Pinpoint the cell where the given text exists, returning its (X, Y) midpoint coordinate. 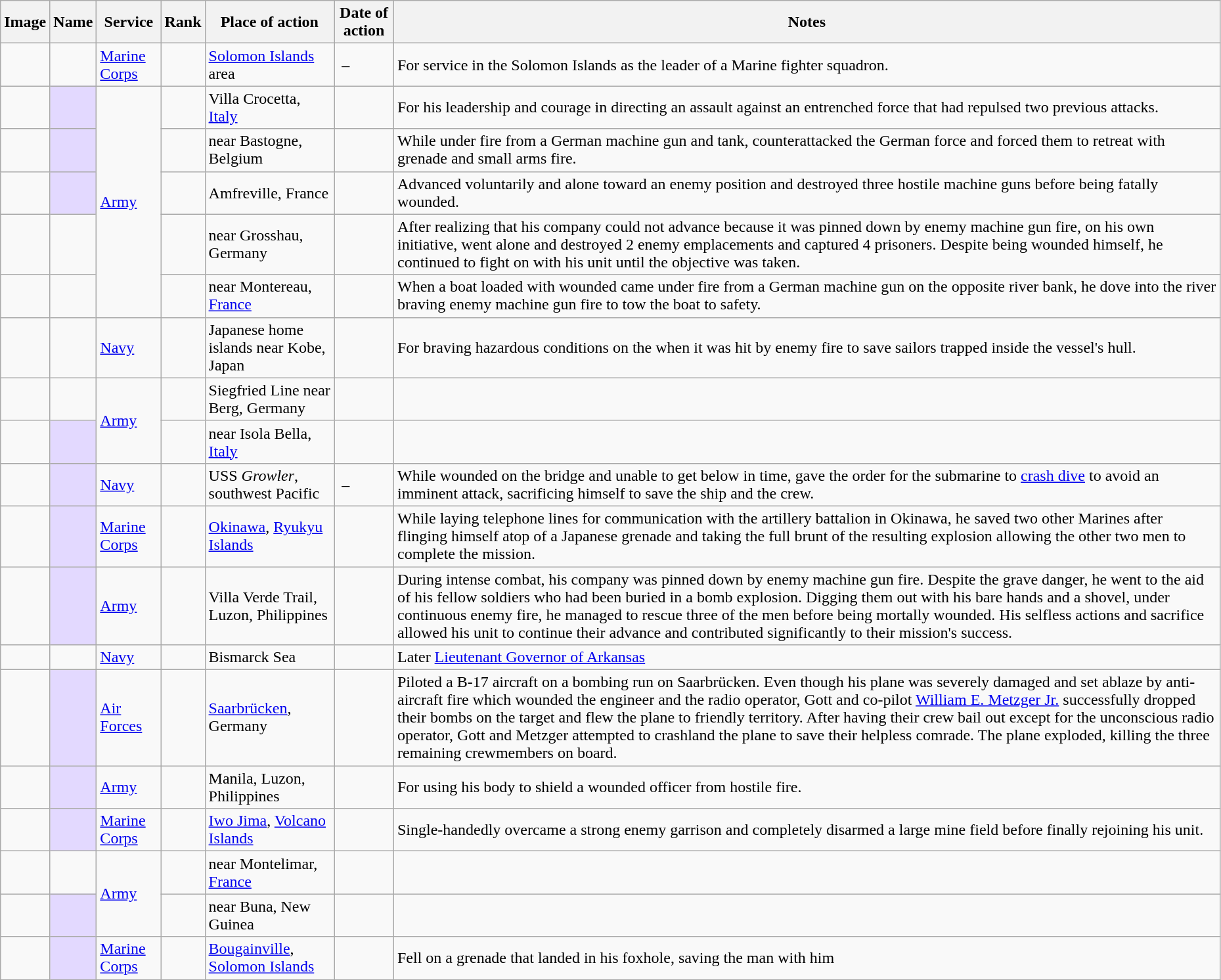
Later Lieutenant Governor of Arkansas (807, 657)
Bismarck Sea (269, 657)
Villa Verde Trail, Luzon, Philippines (269, 606)
While under fire from a German machine gun and tank, counterattacked the German force and forced them to retreat with grenade and small arms fire. (807, 150)
Villa Crocetta, Italy (269, 108)
Air Forces (129, 718)
Service (129, 22)
near Montereau, France (269, 296)
Fell on a grenade that landed in his foxhole, saving the man with him (807, 958)
Manila, Luzon, Philippines (269, 787)
Name (74, 22)
Date of action (364, 22)
For his leadership and courage in directing an assault against an entrenched force that had repulsed two previous attacks. (807, 108)
For using his body to shield a wounded officer from hostile fire. (807, 787)
Single-handedly overcame a strong enemy garrison and completely disarmed a large mine field before finally rejoining his unit. (807, 830)
Solomon Islands area (269, 64)
Saarbrücken, Germany (269, 718)
Amfreville, France (269, 193)
Bougainville, Solomon Islands (269, 958)
Image (25, 22)
Japanese home islands near Kobe, Japan (269, 347)
near Grosshau, Germany (269, 244)
near Bastogne, Belgium (269, 150)
Siegfried Line near Berg, Germany (269, 399)
near Isola Bella, Italy (269, 441)
Iwo Jima, Volcano Islands (269, 830)
Okinawa, Ryukyu Islands (269, 536)
Rank (183, 22)
For service in the Solomon Islands as the leader of a Marine fighter squadron. (807, 64)
USS Growler, southwest Pacific (269, 485)
For braving hazardous conditions on the when it was hit by enemy fire to save sailors trapped inside the vessel's hull. (807, 347)
Advanced voluntarily and alone toward an enemy position and destroyed three hostile machine guns before being fatally wounded. (807, 193)
near Montelimar, France (269, 872)
near Buna, New Guinea (269, 916)
Notes (807, 22)
Place of action (269, 22)
